Extract the [X, Y] coordinate from the center of the cell holding the provided text.  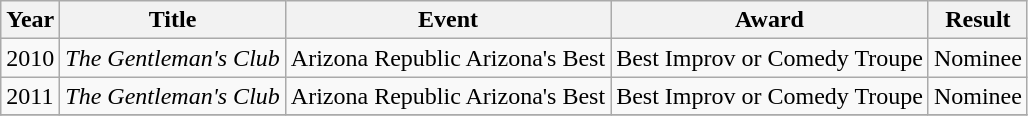
Event [448, 20]
2010 [30, 58]
2011 [30, 96]
Title [173, 20]
Year [30, 20]
Result [978, 20]
Award [770, 20]
